Scan for the cell matching the given text and deliver its (X, Y) coordinate at center. 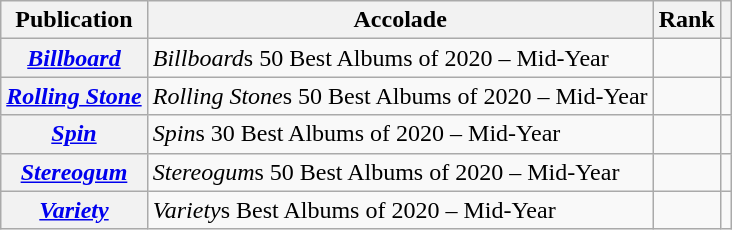
Accolade (400, 20)
Spin (74, 134)
Varietys Best Albums of 2020 – Mid-Year (400, 210)
Stereogum (74, 172)
Billboards 50 Best Albums of 2020 – Mid-Year (400, 58)
Billboard (74, 58)
Variety (74, 210)
Rolling Stone (74, 96)
Publication (74, 20)
Rank (686, 20)
Rolling Stones 50 Best Albums of 2020 – Mid-Year (400, 96)
Spins 30 Best Albums of 2020 – Mid-Year (400, 134)
Stereogums 50 Best Albums of 2020 – Mid-Year (400, 172)
